Locate the cell with the specified text and output its [X, Y] center coordinate. 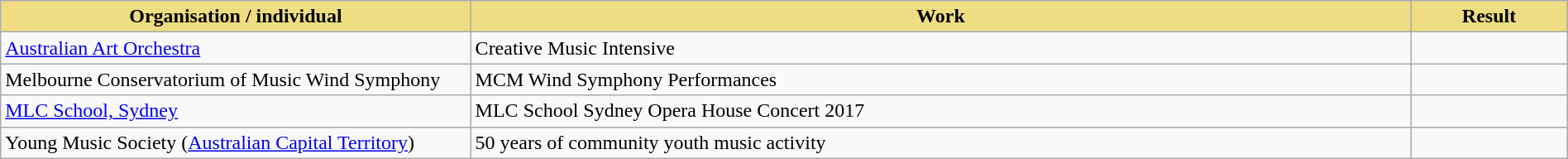
MLC School Sydney Opera House Concert 2017 [941, 111]
Work [941, 17]
50 years of community youth music activity [941, 142]
Result [1489, 17]
MCM Wind Symphony Performances [941, 79]
Young Music Society (Australian Capital Territory) [236, 142]
Creative Music Intensive [941, 48]
MLC School, Sydney [236, 111]
Organisation / individual [236, 17]
Australian Art Orchestra [236, 48]
Melbourne Conservatorium of Music Wind Symphony [236, 79]
